Provide the [x, y] coordinate of the cell's center where the given text is located.  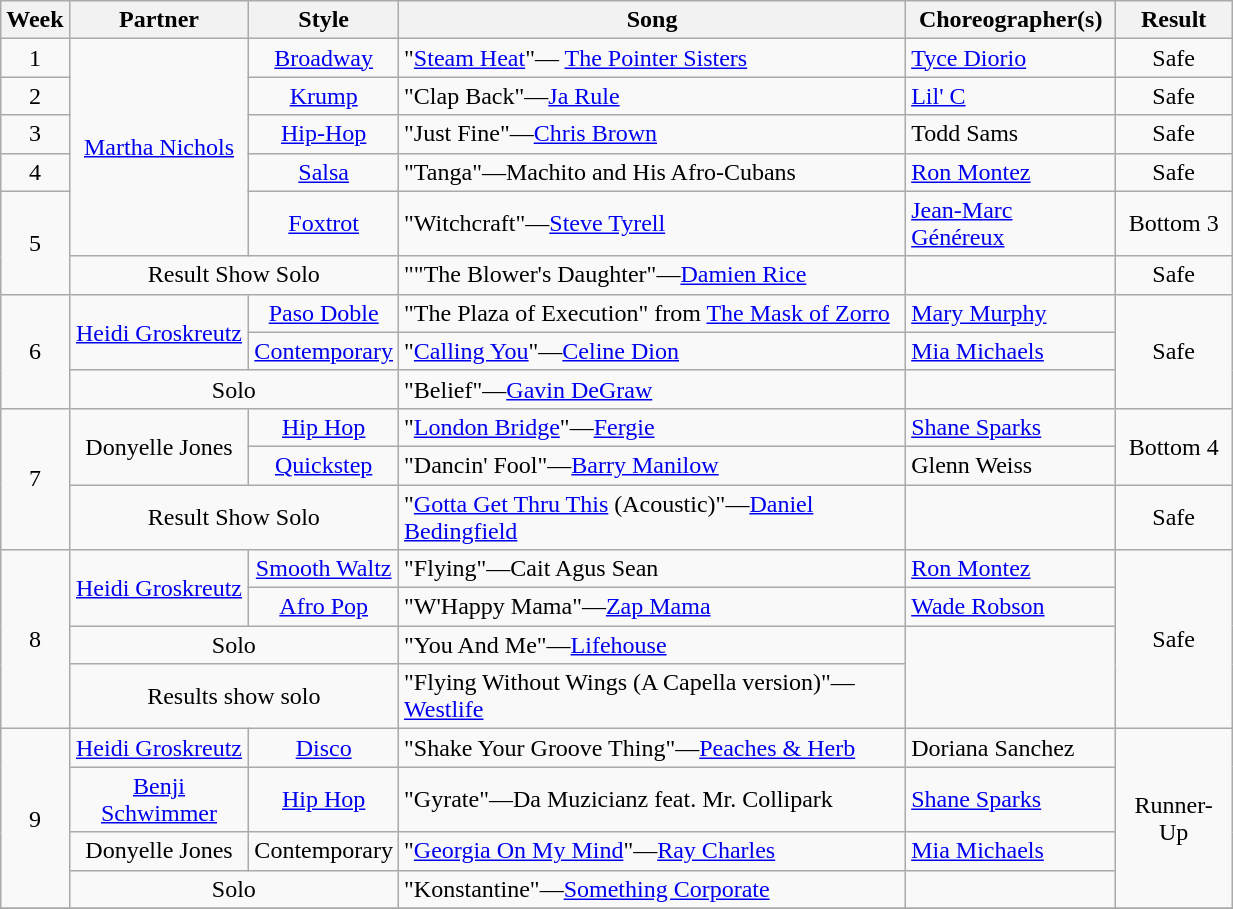
Week [35, 20]
2 [35, 96]
Bottom 3 [1174, 224]
Wade Robson [1011, 607]
Martha Nichols [159, 148]
Tyce Diorio [1011, 58]
Song [652, 20]
Salsa [324, 172]
"Gotta Get Thru This (Acoustic)"—Daniel Bedingfield [652, 516]
"Clap Back"—Ja Rule [652, 96]
"Calling You"—Celine Dion [652, 351]
"Witchcraft"—Steve Tyrell [652, 224]
Bottom 4 [1174, 446]
"Belief"—Gavin DeGraw [652, 389]
Result [1174, 20]
"Dancin' Fool"—Barry Manilow [652, 465]
3 [35, 134]
"Steam Heat"— The Pointer Sisters [652, 58]
"Flying Without Wings (A Capella version)"—Westlife [652, 696]
Doriana Sanchez [1011, 748]
Quickstep [324, 465]
Runner-Up [1174, 818]
1 [35, 58]
Lil' C [1011, 96]
Results show solo [234, 696]
"The Plaza of Execution" from The Mask of Zorro [652, 313]
Hip-Hop [324, 134]
"Tanga"—Machito and His Afro-Cubans [652, 172]
"Gyrate"—Da Muzicianz feat. Mr. Collipark [652, 800]
Mary Murphy [1011, 313]
"You And Me"—Lifehouse [652, 645]
Disco [324, 748]
7 [35, 478]
"Konstantine"—Something Corporate [652, 889]
"Shake Your Groove Thing"—Peaches & Herb [652, 748]
5 [35, 242]
Krump [324, 96]
Benji Schwimmer [159, 800]
4 [35, 172]
Jean-Marc Généreux [1011, 224]
Paso Doble [324, 313]
"Just Fine"—Chris Brown [652, 134]
6 [35, 351]
Style [324, 20]
Smooth Waltz [324, 569]
Afro Pop [324, 607]
Partner [159, 20]
8 [35, 640]
Glenn Weiss [1011, 465]
9 [35, 818]
"London Bridge"—Fergie [652, 427]
Foxtrot [324, 224]
"Flying"—Cait Agus Sean [652, 569]
"Georgia On My Mind"—Ray Charles [652, 851]
"W'Happy Mama"—Zap Mama [652, 607]
Todd Sams [1011, 134]
Broadway [324, 58]
Choreographer(s) [1011, 20]
""The Blower's Daughter"—Damien Rice [652, 275]
